Determine the [x, y] coordinate at the center of the cell enclosing the given text.  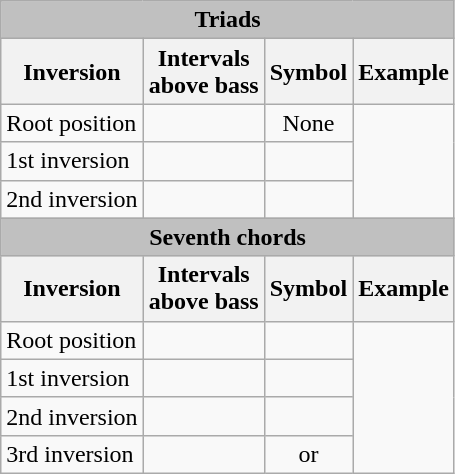
Seventh chords [228, 237]
Triads [228, 20]
3rd inversion [72, 454]
or [308, 454]
None [308, 123]
